Return [x, y] of the center of cell containing provided text 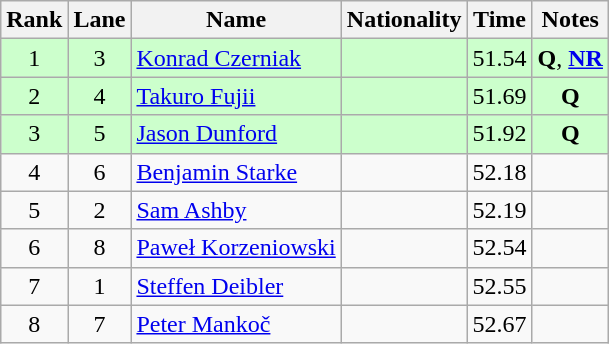
Jason Dunford [236, 134]
52.54 [500, 248]
Benjamin Starke [236, 172]
52.19 [500, 210]
Konrad Czerniak [236, 58]
Peter Mankoč [236, 324]
Nationality [404, 20]
Time [500, 20]
Sam Ashby [236, 210]
Lane [100, 20]
Q, NR [570, 58]
Takuro Fujii [236, 96]
51.92 [500, 134]
Notes [570, 20]
52.67 [500, 324]
Paweł Korzeniowski [236, 248]
Steffen Deibler [236, 286]
Name [236, 20]
52.18 [500, 172]
51.69 [500, 96]
52.55 [500, 286]
51.54 [500, 58]
Rank [34, 20]
